Scan for the cell matching the given text and deliver its (X, Y) coordinate at center. 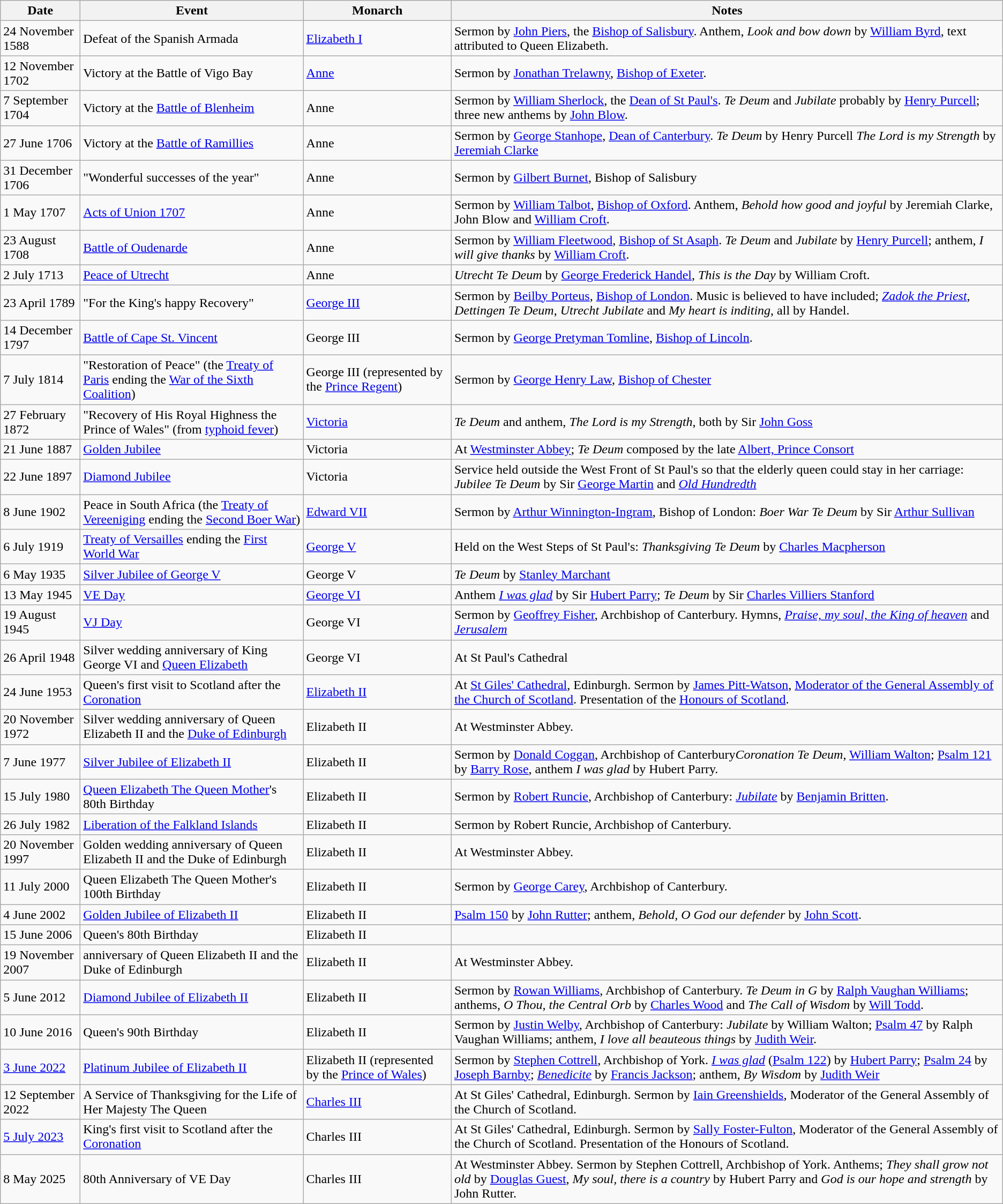
7 September 1704 (41, 108)
Sermon by George Pretyman Tomline, Bishop of Lincoln. (727, 338)
"For the King's happy Recovery" (192, 302)
Sermon by George Henry Law, Bishop of Chester (727, 379)
Held on the West Steps of St Paul's: Thanksgiving Te Deum by Charles Macpherson (727, 547)
23 August 1708 (41, 248)
Victory at the Battle of Vigo Bay (192, 73)
Battle of Oudenarde (192, 248)
7 June 1977 (41, 762)
VJ Day (192, 623)
Sermon by John Piers, the Bishop of Salisbury. Anthem, Look and bow down by William Byrd, text attributed to Queen Elizabeth. (727, 39)
Peace in South Africa (the Treaty of Vereeniging ending the Second Boer War) (192, 512)
7 July 1814 (41, 379)
23 April 1789 (41, 302)
Platinum Jubilee of Elizabeth II (192, 1067)
Liberation of the Falkland Islands (192, 824)
13 May 1945 (41, 595)
Date (41, 11)
Sermon by Robert Runcie, Archbishop of Canterbury. (727, 824)
Queen's 90th Birthday (192, 1032)
Golden Jubilee (192, 450)
Psalm 150 by John Rutter; anthem, Behold, O God our defender by John Scott. (727, 915)
Diamond Jubilee (192, 477)
Sermon by Donald Coggan, Archbishop of CanterburyCoronation Te Deum, William Walton; Psalm 121 by Barry Rose, anthem I was glad by Hubert Parry. (727, 762)
Edward VII (377, 512)
Event (192, 11)
Acts of Union 1707 (192, 212)
Sermon by William Fleetwood, Bishop of St Asaph. Te Deum and Jubilate by Henry Purcell; anthem, I will give thanks by William Croft. (727, 248)
15 June 2006 (41, 935)
26 July 1982 (41, 824)
Silver Jubilee of George V (192, 574)
2 July 1713 (41, 275)
1 May 1707 (41, 212)
6 July 1919 (41, 547)
14 December 1797 (41, 338)
20 November 1972 (41, 727)
Queen's first visit to Scotland after the Coronation (192, 692)
"Wonderful successes of the year" (192, 178)
21 June 1887 (41, 450)
Sermon by William Sherlock, the Dean of St Paul's. Te Deum and Jubilate probably by Henry Purcell; three new anthems by John Blow. (727, 108)
At St Paul's Cathedral (727, 657)
Sermon by Gilbert Burnet, Bishop of Salisbury (727, 178)
Sermon by George Carey, Archbishop of Canterbury. (727, 886)
George III (represented by the Prince Regent) (377, 379)
VE Day (192, 595)
Sermon by George Stanhope, Dean of Canterbury. Te Deum by Henry Purcell The Lord is my Strength by Jeremiah Clarke (727, 143)
Peace of Utrecht (192, 275)
26 April 1948 (41, 657)
80th Anniversary of VE Day (192, 1179)
4 June 2002 (41, 915)
Silver wedding anniversary of Queen Elizabeth II and the Duke of Edinburgh (192, 727)
At Westminster Abbey; Te Deum composed by the late Albert, Prince Consort (727, 450)
5 June 2012 (41, 998)
19 August 1945 (41, 623)
"Restoration of Peace" (the Treaty of Paris ending the War of the Sixth Coalition) (192, 379)
Queen Elizabeth The Queen Mother's 100th Birthday (192, 886)
8 June 1902 (41, 512)
Silver wedding anniversary of King George VI and Queen Elizabeth (192, 657)
anniversary of Queen Elizabeth II and the Duke of Edinburgh (192, 962)
Diamond Jubilee of Elizabeth II (192, 998)
Sermon by Arthur Winnington-Ingram, Bishop of London: Boer War Te Deum by Sir Arthur Sullivan (727, 512)
22 June 1897 (41, 477)
Queen's 80th Birthday (192, 935)
Notes (727, 11)
Victory at the Battle of Blenheim (192, 108)
24 November 1588 (41, 39)
15 July 1980 (41, 796)
Golden wedding anniversary of Queen Elizabeth II and the Duke of Edinburgh (192, 852)
Golden Jubilee of Elizabeth II (192, 915)
Elizabeth II (represented by the Prince of Wales) (377, 1067)
Queen Elizabeth The Queen Mother's 80th Birthday (192, 796)
5 July 2023 (41, 1137)
11 July 2000 (41, 886)
12 November 1702 (41, 73)
A Service of Thanksgiving for the Life of Her Majesty The Queen (192, 1102)
Victory at the Battle of Ramillies (192, 143)
Silver Jubilee of Elizabeth II (192, 762)
At St Giles' Cathedral, Edinburgh. Sermon by Iain Greenshields, Moderator of the General Assembly of the Church of Scotland. (727, 1102)
10 June 2016 (41, 1032)
Battle of Cape St. Vincent (192, 338)
Treaty of Versailles ending the First World War (192, 547)
27 June 1706 (41, 143)
20 November 1997 (41, 852)
12 September 2022 (41, 1102)
3 June 2022 (41, 1067)
King's first visit to Scotland after the Coronation (192, 1137)
Sermon by Jonathan Trelawny, Bishop of Exeter. (727, 73)
27 February 1872 (41, 421)
"Recovery of His Royal Highness the Prince of Wales" (from typhoid fever) (192, 421)
6 May 1935 (41, 574)
Sermon by William Talbot, Bishop of Oxford. Anthem, Behold how good and joyful by Jeremiah Clarke, John Blow and William Croft. (727, 212)
Elizabeth I (377, 39)
Defeat of the Spanish Armada (192, 39)
Te Deum and anthem, The Lord is my Strength, both by Sir John Goss (727, 421)
Monarch (377, 11)
8 May 2025 (41, 1179)
Anthem I was glad by Sir Hubert Parry; Te Deum by Sir Charles Villiers Stanford (727, 595)
19 November 2007 (41, 962)
31 December 1706 (41, 178)
Sermon by Robert Runcie, Archbishop of Canterbury: Jubilate by Benjamin Britten. (727, 796)
Utrecht Te Deum by George Frederick Handel, This is the Day by William Croft. (727, 275)
Sermon by Geoffrey Fisher, Archbishop of Canterbury. Hymns, Praise, my soul, the King of heaven and Jerusalem (727, 623)
24 June 1953 (41, 692)
Te Deum by Stanley Marchant (727, 574)
